Detect which cell encompasses the target text, then output its [x, y] center coordinate. 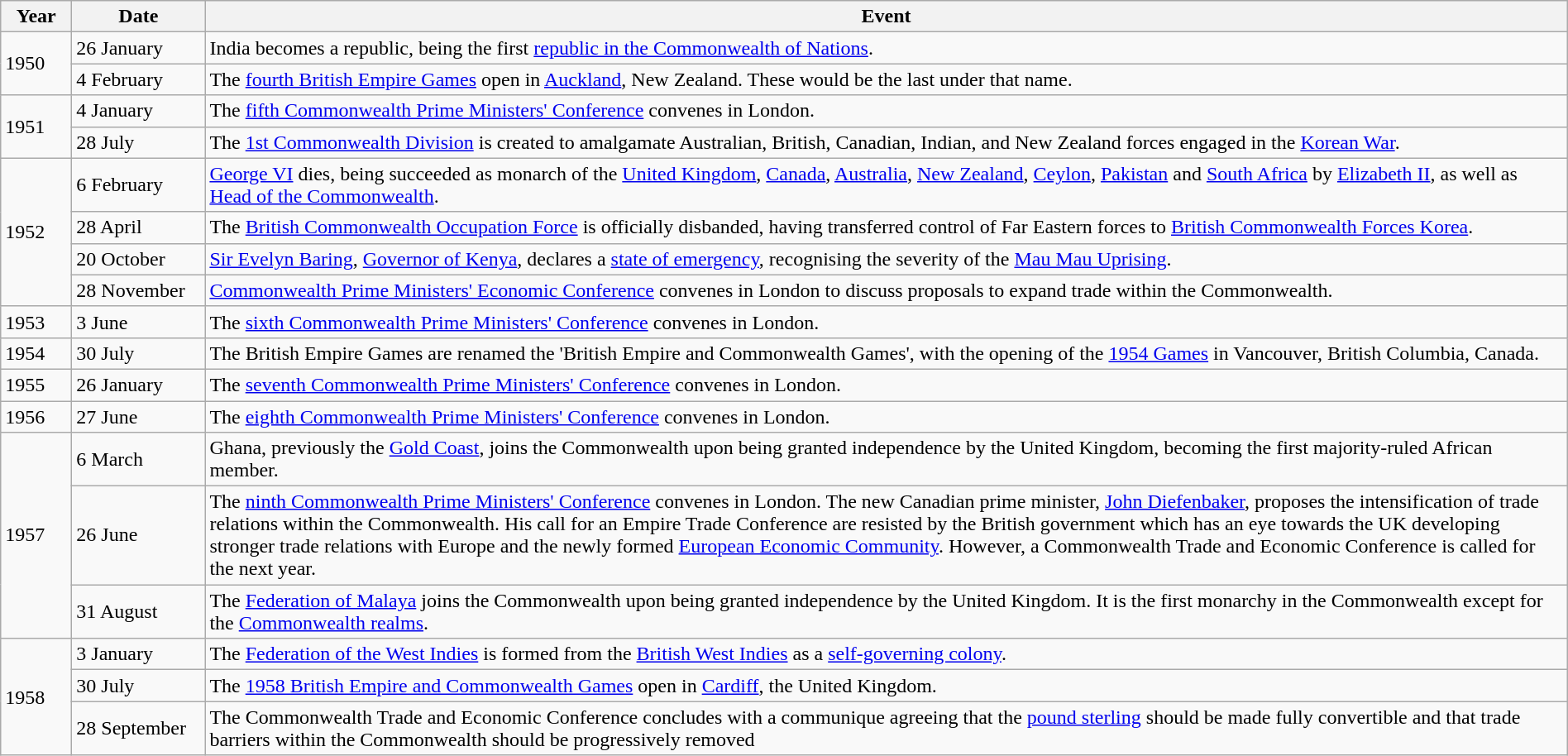
20 October [139, 259]
The Federation of the West Indies is formed from the British West Indies as a self-governing colony. [887, 654]
The eighth Commonwealth Prime Ministers' Conference convenes in London. [887, 416]
The sixth Commonwealth Prime Ministers' Conference convenes in London. [887, 322]
1954 [36, 353]
3 June [139, 322]
1952 [36, 232]
1950 [36, 64]
Event [887, 17]
3 January [139, 654]
28 July [139, 142]
27 June [139, 416]
The 1st Commonwealth Division is created to amalgamate Australian, British, Canadian, Indian, and New Zealand forces engaged in the Korean War. [887, 142]
The 1958 British Empire and Commonwealth Games open in Cardiff, the United Kingdom. [887, 686]
The fifth Commonwealth Prime Ministers' Conference convenes in London. [887, 111]
1955 [36, 385]
26 June [139, 536]
1958 [36, 696]
Sir Evelyn Baring, Governor of Kenya, declares a state of emergency, recognising the severity of the Mau Mau Uprising. [887, 259]
1951 [36, 127]
6 February [139, 185]
4 February [139, 79]
1956 [36, 416]
Commonwealth Prime Ministers' Economic Conference convenes in London to discuss proposals to expand trade within the Commonwealth. [887, 290]
Year [36, 17]
The seventh Commonwealth Prime Ministers' Conference convenes in London. [887, 385]
28 November [139, 290]
28 September [139, 728]
The fourth British Empire Games open in Auckland, New Zealand. These would be the last under that name. [887, 79]
28 April [139, 227]
31 August [139, 612]
1953 [36, 322]
1957 [36, 536]
4 January [139, 111]
6 March [139, 460]
Date [139, 17]
India becomes a republic, being the first republic in the Commonwealth of Nations. [887, 48]
